Provide the [x, y] coordinate of the cell's center where the given text is located.  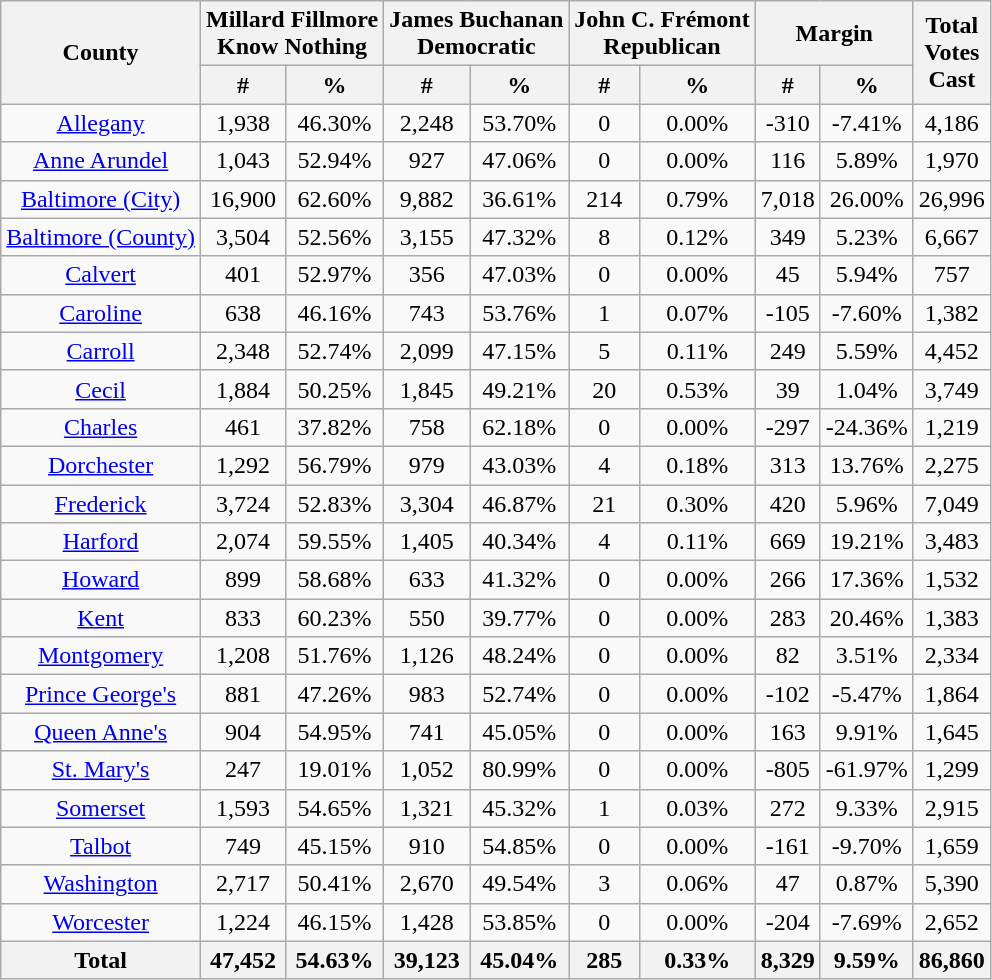
45.04% [520, 960]
3,483 [952, 542]
Millard FillmoreKnow Nothing [292, 34]
45 [788, 275]
47.26% [334, 694]
37.82% [334, 427]
313 [788, 465]
-297 [788, 427]
20.46% [866, 618]
Calvert [101, 275]
-102 [788, 694]
54.65% [334, 808]
Cecil [101, 389]
82 [788, 656]
5.59% [866, 351]
53.70% [520, 123]
Prince George's [101, 694]
356 [427, 275]
-7.41% [866, 123]
-9.70% [866, 846]
3,155 [427, 237]
County [101, 52]
3,749 [952, 389]
633 [427, 580]
0.53% [697, 389]
1,208 [242, 656]
461 [242, 427]
-310 [788, 123]
40.34% [520, 542]
8 [604, 237]
7,018 [788, 199]
51.76% [334, 656]
0.07% [697, 313]
4,452 [952, 351]
Anne Arundel [101, 161]
1,292 [242, 465]
904 [242, 732]
Somerset [101, 808]
2,248 [427, 123]
1,126 [427, 656]
1,052 [427, 770]
669 [788, 542]
3 [604, 884]
2,334 [952, 656]
420 [788, 503]
1,382 [952, 313]
899 [242, 580]
349 [788, 237]
3,504 [242, 237]
46.87% [520, 503]
881 [242, 694]
47.03% [520, 275]
2,915 [952, 808]
757 [952, 275]
2,670 [427, 884]
-5.47% [866, 694]
1,219 [952, 427]
5 [604, 351]
Allegany [101, 123]
0.18% [697, 465]
21 [604, 503]
Washington [101, 884]
3,724 [242, 503]
0.87% [866, 884]
285 [604, 960]
52.83% [334, 503]
2,652 [952, 922]
0.12% [697, 237]
1,405 [427, 542]
5,390 [952, 884]
550 [427, 618]
46.15% [334, 922]
43.03% [520, 465]
49.54% [520, 884]
116 [788, 161]
1,864 [952, 694]
1,938 [242, 123]
Caroline [101, 313]
283 [788, 618]
47.32% [520, 237]
John C. FrémontRepublican [662, 34]
59.55% [334, 542]
979 [427, 465]
214 [604, 199]
47 [788, 884]
1,224 [242, 922]
1,593 [242, 808]
5.89% [866, 161]
1.04% [866, 389]
TotalVotesCast [952, 52]
2,275 [952, 465]
19.21% [866, 542]
54.85% [520, 846]
9,882 [427, 199]
8,329 [788, 960]
-7.60% [866, 313]
41.32% [520, 580]
Kent [101, 618]
1,532 [952, 580]
Charles [101, 427]
56.79% [334, 465]
19.01% [334, 770]
-161 [788, 846]
0.03% [697, 808]
1,428 [427, 922]
743 [427, 313]
2,099 [427, 351]
53.76% [520, 313]
927 [427, 161]
749 [242, 846]
47.15% [520, 351]
16,900 [242, 199]
45.15% [334, 846]
1,043 [242, 161]
17.36% [866, 580]
Carroll [101, 351]
-105 [788, 313]
4,186 [952, 123]
46.30% [334, 123]
50.41% [334, 884]
Dorchester [101, 465]
45.32% [520, 808]
638 [242, 313]
5.23% [866, 237]
58.68% [334, 580]
80.99% [520, 770]
-24.36% [866, 427]
47,452 [242, 960]
266 [788, 580]
401 [242, 275]
52.94% [334, 161]
Total [101, 960]
45.05% [520, 732]
3,304 [427, 503]
0.33% [697, 960]
-204 [788, 922]
5.94% [866, 275]
54.63% [334, 960]
54.95% [334, 732]
272 [788, 808]
9.33% [866, 808]
983 [427, 694]
1,659 [952, 846]
Harford [101, 542]
13.76% [866, 465]
Frederick [101, 503]
1,845 [427, 389]
2,074 [242, 542]
910 [427, 846]
62.18% [520, 427]
48.24% [520, 656]
Margin [834, 34]
Montgomery [101, 656]
Queen Anne's [101, 732]
1,321 [427, 808]
50.25% [334, 389]
36.61% [520, 199]
1,645 [952, 732]
1,299 [952, 770]
62.60% [334, 199]
Howard [101, 580]
833 [242, 618]
-805 [788, 770]
0.06% [697, 884]
46.16% [334, 313]
-7.69% [866, 922]
39,123 [427, 960]
163 [788, 732]
6,667 [952, 237]
741 [427, 732]
86,860 [952, 960]
247 [242, 770]
Worcester [101, 922]
James BuchananDemocratic [476, 34]
0.79% [697, 199]
2,717 [242, 884]
1,884 [242, 389]
1,383 [952, 618]
5.96% [866, 503]
9.91% [866, 732]
Baltimore (County) [101, 237]
49.21% [520, 389]
60.23% [334, 618]
2,348 [242, 351]
0.30% [697, 503]
9.59% [866, 960]
52.97% [334, 275]
47.06% [520, 161]
53.85% [520, 922]
26,996 [952, 199]
39 [788, 389]
52.56% [334, 237]
7,049 [952, 503]
1,970 [952, 161]
Baltimore (City) [101, 199]
St. Mary's [101, 770]
3.51% [866, 656]
26.00% [866, 199]
Talbot [101, 846]
758 [427, 427]
249 [788, 351]
39.77% [520, 618]
20 [604, 389]
-61.97% [866, 770]
